Provide the [x, y] coordinate of the cell's center where the given text is located.  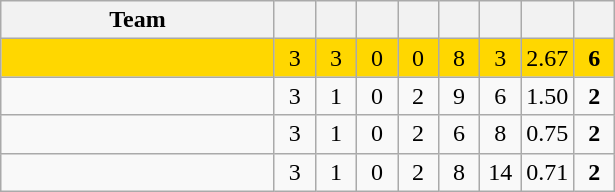
0.71 [548, 172]
Team [138, 20]
2.67 [548, 58]
1.50 [548, 96]
0.75 [548, 134]
14 [500, 172]
9 [460, 96]
